Provide the (X, Y) coordinate of the cell's center where the given text is located.  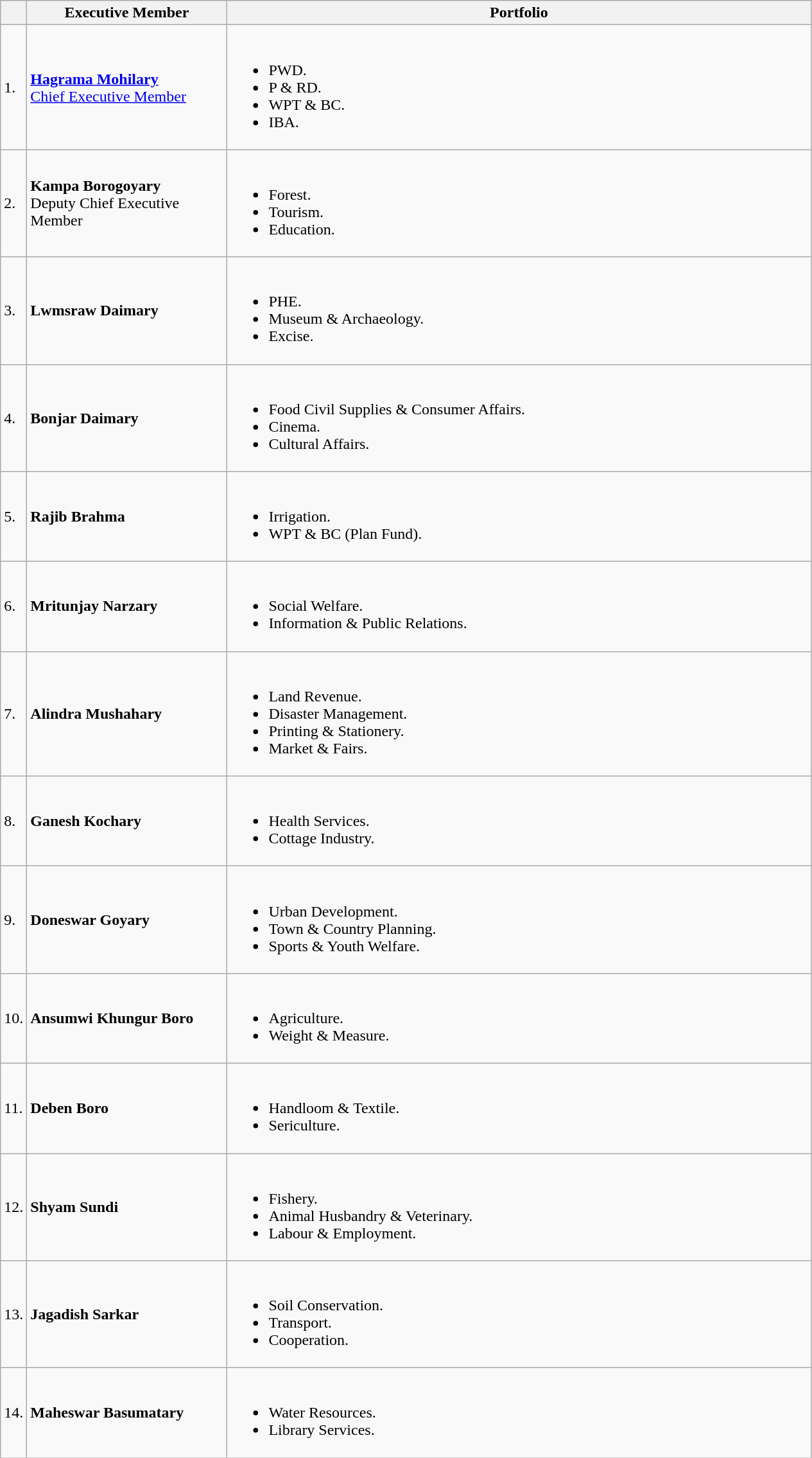
7. (14, 714)
13. (14, 1314)
Executive Member (127, 13)
9. (14, 920)
Food Civil Supplies & Consumer Affairs.Cinema.Cultural Affairs. (519, 417)
Fishery.Animal Husbandry & Veterinary.Labour & Employment. (519, 1208)
Kampa Borogoyary Deputy Chief Executive Member (127, 203)
Soil Conservation.Transport.Cooperation. (519, 1314)
PHE.Museum & Archaeology.Excise. (519, 311)
Ansumwi Khungur Boro (127, 1018)
Agriculture.Weight & Measure. (519, 1018)
Handloom & Textile.Sericulture. (519, 1108)
3. (14, 311)
Hagrama MohilaryChief Executive Member (127, 87)
1. (14, 87)
Forest.Tourism.Education. (519, 203)
Ganesh Kochary (127, 821)
Land Revenue.Disaster Management.Printing & Stationery.Market & Fairs. (519, 714)
8. (14, 821)
2. (14, 203)
Bonjar Daimary (127, 417)
14. (14, 1413)
5. (14, 516)
4. (14, 417)
Rajib Brahma (127, 516)
Deben Boro (127, 1108)
Mritunjay Narzary (127, 606)
12. (14, 1208)
Doneswar Goyary (127, 920)
Portfolio (519, 13)
11. (14, 1108)
Jagadish Sarkar (127, 1314)
Maheswar Basumatary (127, 1413)
Alindra Mushahary (127, 714)
Shyam Sundi (127, 1208)
Water Resources.Library Services. (519, 1413)
Lwmsraw Daimary (127, 311)
Social Welfare.Information & Public Relations. (519, 606)
PWD.P & RD.WPT & BC.IBA. (519, 87)
Irrigation.WPT & BC (Plan Fund). (519, 516)
6. (14, 606)
10. (14, 1018)
Urban Development.Town & Country Planning.Sports & Youth Welfare. (519, 920)
Health Services.Cottage Industry. (519, 821)
